Return [X, Y] of the center of cell containing provided text 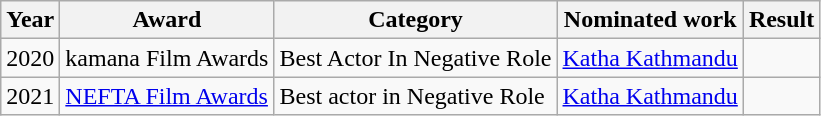
NEFTA Film Awards [167, 96]
Best actor in Negative Role [416, 96]
Award [167, 20]
Nominated work [650, 20]
Year [30, 20]
2020 [30, 58]
Category [416, 20]
2021 [30, 96]
Result [781, 20]
Best Actor In Negative Role [416, 58]
kamana Film Awards [167, 58]
